Identify which cell holds the provided text, then report its [x, y] central coordinate. 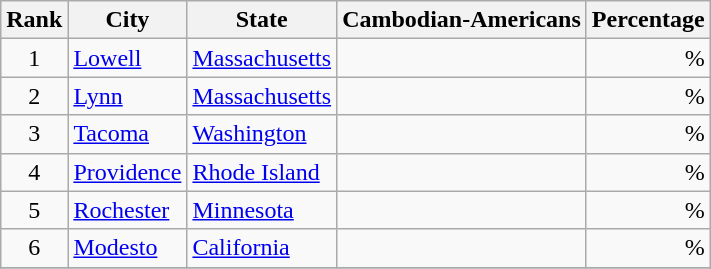
6 [34, 248]
Tacoma [128, 134]
Providence [128, 172]
Rochester [128, 210]
California [262, 248]
5 [34, 210]
Washington [262, 134]
4 [34, 172]
3 [34, 134]
Modesto [128, 248]
Rhode Island [262, 172]
2 [34, 96]
1 [34, 58]
City [128, 20]
Lynn [128, 96]
Percentage [648, 20]
Cambodian-Americans [462, 20]
Minnesota [262, 210]
State [262, 20]
Rank [34, 20]
Lowell [128, 58]
